Locate the cell with the specified text and output its [x, y] center coordinate. 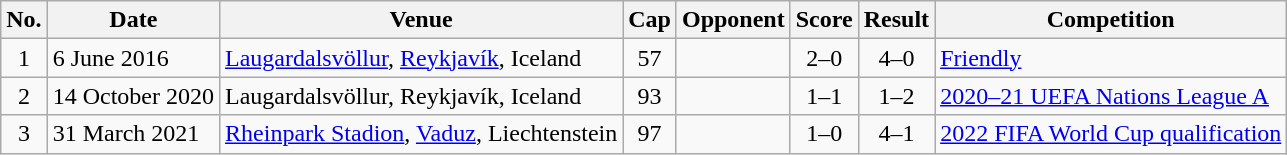
Venue [422, 20]
1–0 [824, 134]
Score [824, 20]
1–2 [896, 96]
14 October 2020 [133, 96]
Opponent [733, 20]
Competition [1111, 20]
4–0 [896, 58]
1–1 [824, 96]
2–0 [824, 58]
57 [650, 58]
4–1 [896, 134]
Friendly [1111, 58]
Rheinpark Stadion, Vaduz, Liechtenstein [422, 134]
6 June 2016 [133, 58]
No. [24, 20]
97 [650, 134]
Date [133, 20]
2020–21 UEFA Nations League A [1111, 96]
Result [896, 20]
2022 FIFA World Cup qualification [1111, 134]
93 [650, 96]
3 [24, 134]
31 March 2021 [133, 134]
2 [24, 96]
Cap [650, 20]
1 [24, 58]
